From the cell containing the given text, extract its center point as (x, y) coordinate. 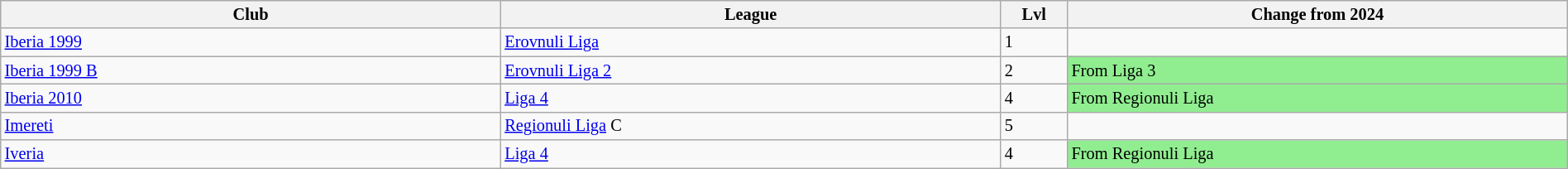
Erovnuli Liga (751, 42)
League (751, 14)
Lvl (1034, 14)
1 (1034, 42)
5 (1034, 126)
Iveria (251, 154)
Iberia 2010 (251, 98)
From Liga 3 (1318, 70)
Iberia 1999 B (251, 70)
Change from 2024 (1318, 14)
Club (251, 14)
Imereti (251, 126)
2 (1034, 70)
Iberia 1999 (251, 42)
Regionuli Liga C (751, 126)
Erovnuli Liga 2 (751, 70)
